Search for the cell housing the specified text and yield its (X, Y) center coordinate. 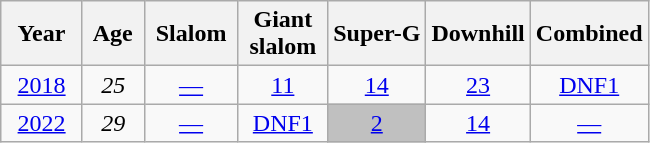
Downhill (478, 34)
2 (377, 123)
11 (283, 85)
Giant slalom (283, 34)
25 (113, 85)
23 (478, 85)
2022 (42, 123)
Year (42, 34)
Super-G (377, 34)
Combined (589, 34)
29 (113, 123)
Slalom (191, 34)
Age (113, 34)
2018 (42, 85)
